Scan for the cell matching the given text and deliver its [x, y] coordinate at center. 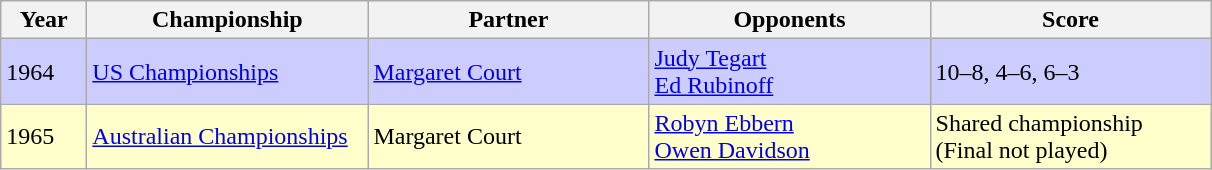
1964 [44, 72]
Score [1070, 20]
Partner [508, 20]
Year [44, 20]
Championship [228, 20]
Robyn Ebbern Owen Davidson [790, 136]
1965 [44, 136]
Shared championship(Final not played) [1070, 136]
Judy Tegart Ed Rubinoff [790, 72]
Opponents [790, 20]
Australian Championships [228, 136]
US Championships [228, 72]
10–8, 4–6, 6–3 [1070, 72]
